Provide the (X, Y) coordinate of the cell's center where the given text is located.  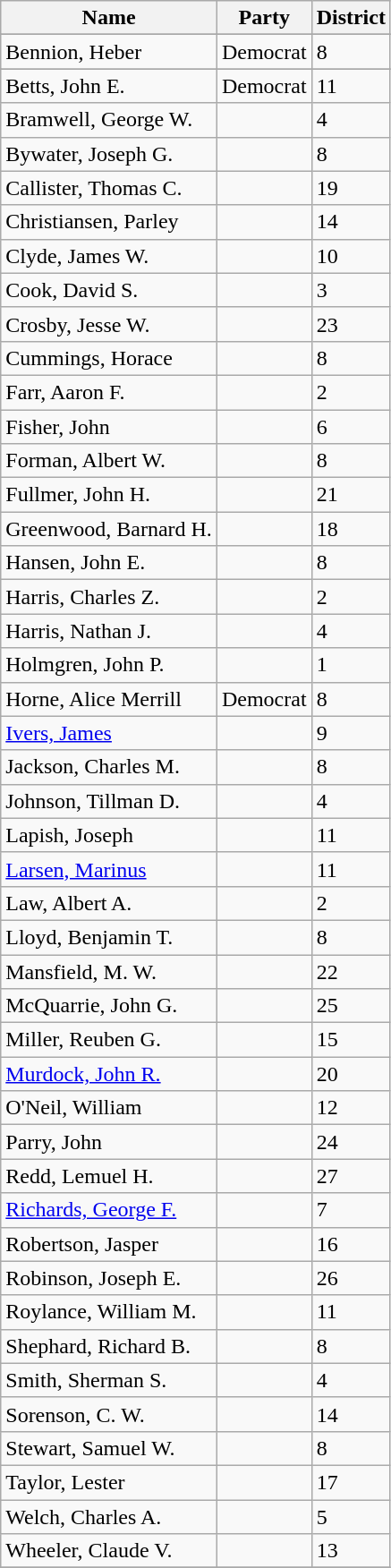
Crosby, Jesse W. (109, 324)
Stewart, Samuel W. (109, 1448)
Harris, Nathan J. (109, 631)
Greenwood, Barnard H. (109, 529)
Johnson, Tillman D. (109, 801)
Lapish, Joseph (109, 835)
Murdock, John R. (109, 1074)
Forman, Albert W. (109, 461)
15 (351, 1040)
Christiansen, Parley (109, 222)
Larsen, Marinus (109, 869)
Richards, George F. (109, 1210)
Ivers, James (109, 733)
24 (351, 1142)
Farr, Aaron F. (109, 392)
10 (351, 256)
Cummings, Horace (109, 358)
Harris, Charles Z. (109, 597)
19 (351, 188)
Miller, Reuben G. (109, 1040)
1 (351, 665)
Taylor, Lester (109, 1482)
Smith, Sherman S. (109, 1380)
Wheeler, Claude V. (109, 1551)
26 (351, 1278)
21 (351, 495)
5 (351, 1517)
23 (351, 324)
22 (351, 971)
20 (351, 1074)
25 (351, 1006)
Fisher, John (109, 427)
12 (351, 1108)
3 (351, 290)
Clyde, James W. (109, 256)
Sorenson, C. W. (109, 1414)
Bywater, Joseph G. (109, 154)
Mansfield, M. W. (109, 971)
17 (351, 1482)
Robertson, Jasper (109, 1244)
Lloyd, Benjamin T. (109, 937)
Cook, David S. (109, 290)
Redd, Lemuel H. (109, 1176)
Horne, Alice Merrill (109, 699)
O'Neil, William (109, 1108)
Hansen, John E. (109, 563)
Shephard, Richard B. (109, 1346)
18 (351, 529)
13 (351, 1551)
7 (351, 1210)
Roylance, William M. (109, 1312)
Jackson, Charles M. (109, 767)
Callister, Thomas C. (109, 188)
Name (109, 18)
27 (351, 1176)
16 (351, 1244)
9 (351, 733)
Party (264, 18)
Bramwell, George W. (109, 120)
Fullmer, John H. (109, 495)
Robinson, Joseph E. (109, 1278)
Betts, John E. (109, 86)
District (351, 18)
Law, Albert A. (109, 903)
McQuarrie, John G. (109, 1006)
Parry, John (109, 1142)
Bennion, Heber (109, 52)
Holmgren, John P. (109, 665)
Welch, Charles A. (109, 1517)
6 (351, 427)
